Capture the cell that displays the provided text and extract its (x, y) central coordinate. 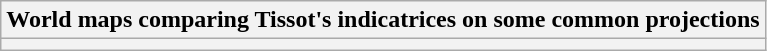
World maps comparing Tissot's indicatrices on some common projections (383, 20)
